Scan for the cell matching the given text and deliver its [x, y] coordinate at center. 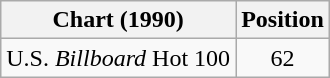
Position [283, 20]
U.S. Billboard Hot 100 [118, 58]
62 [283, 58]
Chart (1990) [118, 20]
